Capture the cell that displays the provided text and extract its (X, Y) central coordinate. 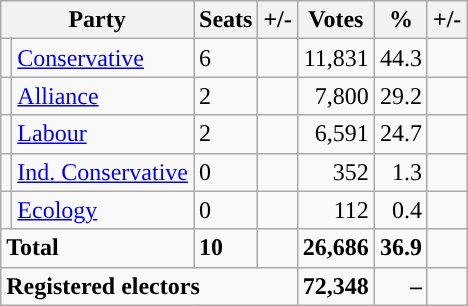
112 (336, 210)
10 (226, 248)
26,686 (336, 248)
Registered electors (150, 286)
36.9 (400, 248)
Seats (226, 20)
6 (226, 58)
% (400, 20)
Labour (103, 134)
352 (336, 172)
Ind. Conservative (103, 172)
44.3 (400, 58)
7,800 (336, 96)
– (400, 286)
0.4 (400, 210)
Alliance (103, 96)
1.3 (400, 172)
Conservative (103, 58)
6,591 (336, 134)
72,348 (336, 286)
Party (98, 20)
Votes (336, 20)
Ecology (103, 210)
11,831 (336, 58)
29.2 (400, 96)
24.7 (400, 134)
Total (98, 248)
